Search for the cell housing the specified text and yield its [x, y] center coordinate. 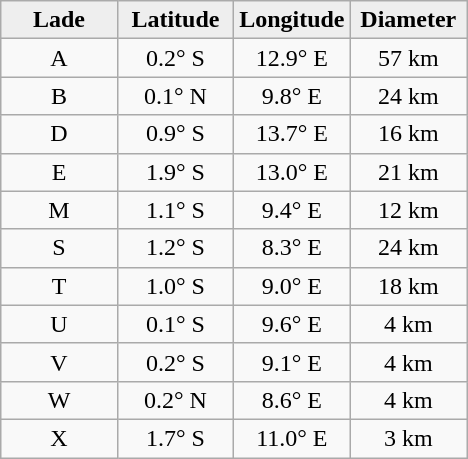
1.7° S [175, 438]
9.6° E [292, 324]
Longitude [292, 20]
9.0° E [292, 286]
16 km [408, 134]
21 km [408, 172]
0.1° S [175, 324]
0.9° S [175, 134]
1.2° S [175, 248]
12.9° E [292, 58]
8.3° E [292, 248]
V [59, 362]
D [59, 134]
3 km [408, 438]
Latitude [175, 20]
13.7° E [292, 134]
9.4° E [292, 210]
0.2° N [175, 400]
57 km [408, 58]
1.1° S [175, 210]
11.0° E [292, 438]
E [59, 172]
S [59, 248]
W [59, 400]
M [59, 210]
9.8° E [292, 96]
13.0° E [292, 172]
X [59, 438]
1.0° S [175, 286]
Lade [59, 20]
T [59, 286]
18 km [408, 286]
1.9° S [175, 172]
0.1° N [175, 96]
9.1° E [292, 362]
12 km [408, 210]
B [59, 96]
U [59, 324]
8.6° E [292, 400]
A [59, 58]
Diameter [408, 20]
